Determine the [x, y] coordinate at the center of the cell enclosing the given text.  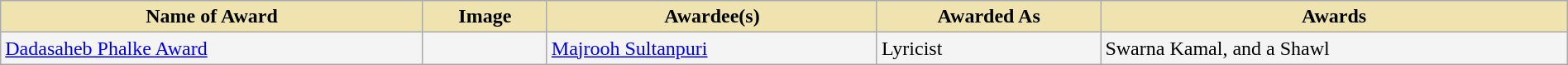
Majrooh Sultanpuri [711, 48]
Image [485, 17]
Awarded As [988, 17]
Lyricist [988, 48]
Awardee(s) [711, 17]
Dadasaheb Phalke Award [212, 48]
Awards [1334, 17]
Swarna Kamal, and a Shawl [1334, 48]
Name of Award [212, 17]
